Pinpoint the cell where the given text exists, returning its [X, Y] midpoint coordinate. 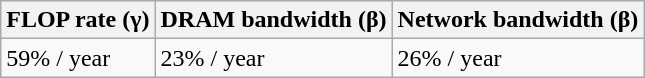
23% / year [274, 58]
26% / year [518, 58]
DRAM bandwidth (β) [274, 20]
Network bandwidth (β) [518, 20]
FLOP rate (γ) [78, 20]
59% / year [78, 58]
